Return the (x, y) coordinate for the center point of the cell that contains the specified text.  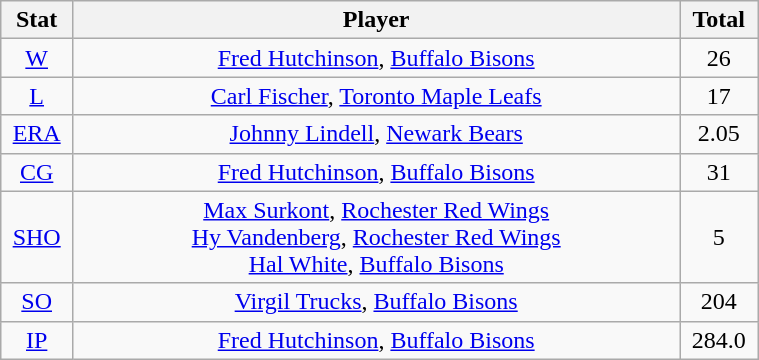
L (37, 96)
31 (719, 172)
SO (37, 302)
Total (719, 20)
Player (376, 20)
Stat (37, 20)
5 (719, 237)
ERA (37, 134)
Carl Fischer, Toronto Maple Leafs (376, 96)
CG (37, 172)
17 (719, 96)
204 (719, 302)
W (37, 58)
Johnny Lindell, Newark Bears (376, 134)
26 (719, 58)
Max Surkont, Rochester Red Wings Hy Vandenberg, Rochester Red Wings Hal White, Buffalo Bisons (376, 237)
2.05 (719, 134)
IP (37, 340)
Virgil Trucks, Buffalo Bisons (376, 302)
SHO (37, 237)
284.0 (719, 340)
